Find where the given text appears and provide that cell's center as (X, Y) coordinate. 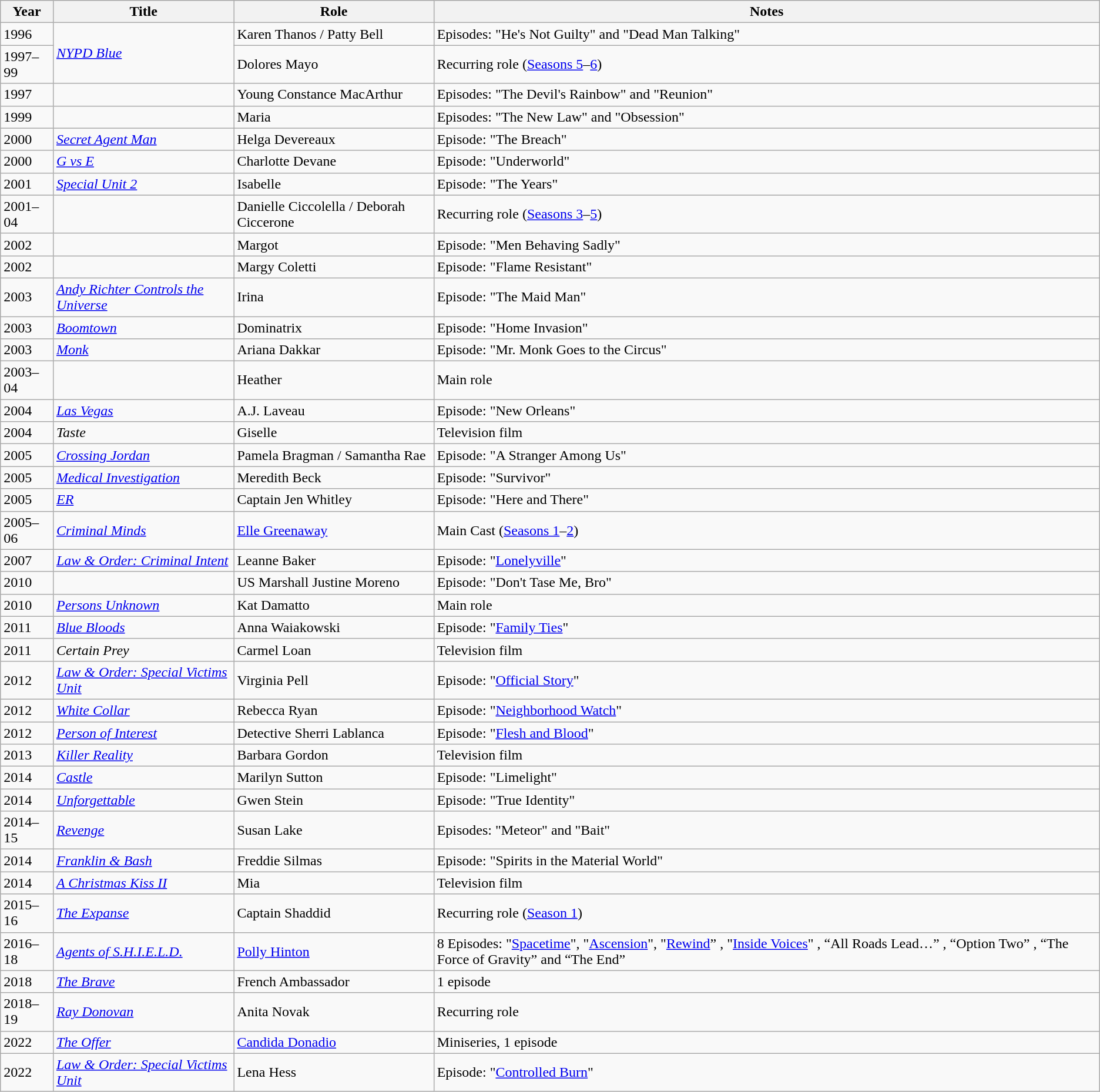
Persons Unknown (143, 605)
Young Constance MacArthur (334, 95)
Episode: "The Maid Man" (766, 297)
Episode: "Flame Resistant" (766, 267)
Episodes: "Meteor" and "Bait" (766, 831)
Anita Novak (334, 1012)
Recurring role (Seasons 3–5) (766, 214)
Episode: "Official Story" (766, 680)
Episode: "The Breach" (766, 139)
Episode: "New Orleans" (766, 411)
Boomtown (143, 327)
Leanne Baker (334, 560)
Episode: "Home Invasion" (766, 327)
1997 (27, 95)
The Expanse (143, 913)
Episode: "Spirits in the Material World" (766, 861)
Helga Devereaux (334, 139)
Anna Waiakowski (334, 627)
Episode: "Underworld" (766, 162)
Polly Hinton (334, 952)
Miniseries, 1 episode (766, 1042)
Ariana Dakkar (334, 350)
Maria (334, 117)
Dominatrix (334, 327)
Rebecca Ryan (334, 710)
Candida Donadio (334, 1042)
A.J. Laveau (334, 411)
Castle (143, 778)
2001 (27, 184)
French Ambassador (334, 982)
Special Unit 2 (143, 184)
Detective Sherri Lablanca (334, 733)
Mia (334, 883)
Marilyn Sutton (334, 778)
2014–15 (27, 831)
Episode: "Survivor" (766, 478)
Meredith Beck (334, 478)
Notes (766, 12)
Episode: "A Stranger Among Us" (766, 455)
Captain Shaddid (334, 913)
US Marshall Justine Moreno (334, 583)
Freddie Silmas (334, 861)
1997–99 (27, 65)
2007 (27, 560)
Role (334, 12)
Lena Hess (334, 1073)
Elle Greenaway (334, 530)
Episode: "Limelight" (766, 778)
Episode: "Controlled Burn" (766, 1073)
2003–04 (27, 381)
Year (27, 12)
Episode: "Family Ties" (766, 627)
Secret Agent Man (143, 139)
Title (143, 12)
Margy Coletti (334, 267)
Episode: "True Identity" (766, 800)
Revenge (143, 831)
Giselle (334, 433)
Heather (334, 381)
2018 (27, 982)
1 episode (766, 982)
Barbara Gordon (334, 755)
Recurring role (Seasons 5–6) (766, 65)
Dolores Mayo (334, 65)
Episode: "Lonelyville" (766, 560)
Person of Interest (143, 733)
Las Vegas (143, 411)
Ray Donovan (143, 1012)
Episode: "Men Behaving Sadly" (766, 244)
2016–18 (27, 952)
Irina (334, 297)
Recurring role (766, 1012)
Unforgettable (143, 800)
Pamela Bragman / Samantha Rae (334, 455)
2013 (27, 755)
2001–04 (27, 214)
The Offer (143, 1042)
Medical Investigation (143, 478)
2015–16 (27, 913)
NYPD Blue (143, 53)
Episode: "Flesh and Blood" (766, 733)
ER (143, 500)
Kat Damatto (334, 605)
1996 (27, 34)
White Collar (143, 710)
1999 (27, 117)
Episode: "Mr. Monk Goes to the Circus" (766, 350)
2005–06 (27, 530)
Crossing Jordan (143, 455)
Episode: "The Years" (766, 184)
Episode: "Neighborhood Watch" (766, 710)
Gwen Stein (334, 800)
Carmel Loan (334, 650)
Danielle Ciccolella / Deborah Ciccerone (334, 214)
Taste (143, 433)
The Brave (143, 982)
Virginia Pell (334, 680)
Law & Order: Criminal Intent (143, 560)
Killer Reality (143, 755)
Isabelle (334, 184)
Susan Lake (334, 831)
Charlotte Devane (334, 162)
A Christmas Kiss II (143, 883)
Main Cast (Seasons 1–2) (766, 530)
Margot (334, 244)
Blue Bloods (143, 627)
Episode: "Don't Tase Me, Bro" (766, 583)
Criminal Minds (143, 530)
Franklin & Bash (143, 861)
Episodes: "The New Law" and "Obsession" (766, 117)
G vs E (143, 162)
Episodes: "He's Not Guilty" and "Dead Man Talking" (766, 34)
Monk (143, 350)
Captain Jen Whitley (334, 500)
Certain Prey (143, 650)
Recurring role (Season 1) (766, 913)
Agents of S.H.I.E.L.D. (143, 952)
Andy Richter Controls the Universe (143, 297)
8 Episodes: "Spacetime", "Ascension", "Rewind” , "Inside Voices" , “All Roads Lead…” , “Option Two” , “The Force of Gravity” and “The End” (766, 952)
Episode: "Here and There" (766, 500)
2018–19 (27, 1012)
Episodes: "The Devil's Rainbow" and "Reunion" (766, 95)
Karen Thanos / Patty Bell (334, 34)
